Provide the (X, Y) coordinate of the cell's center where the given text is located.  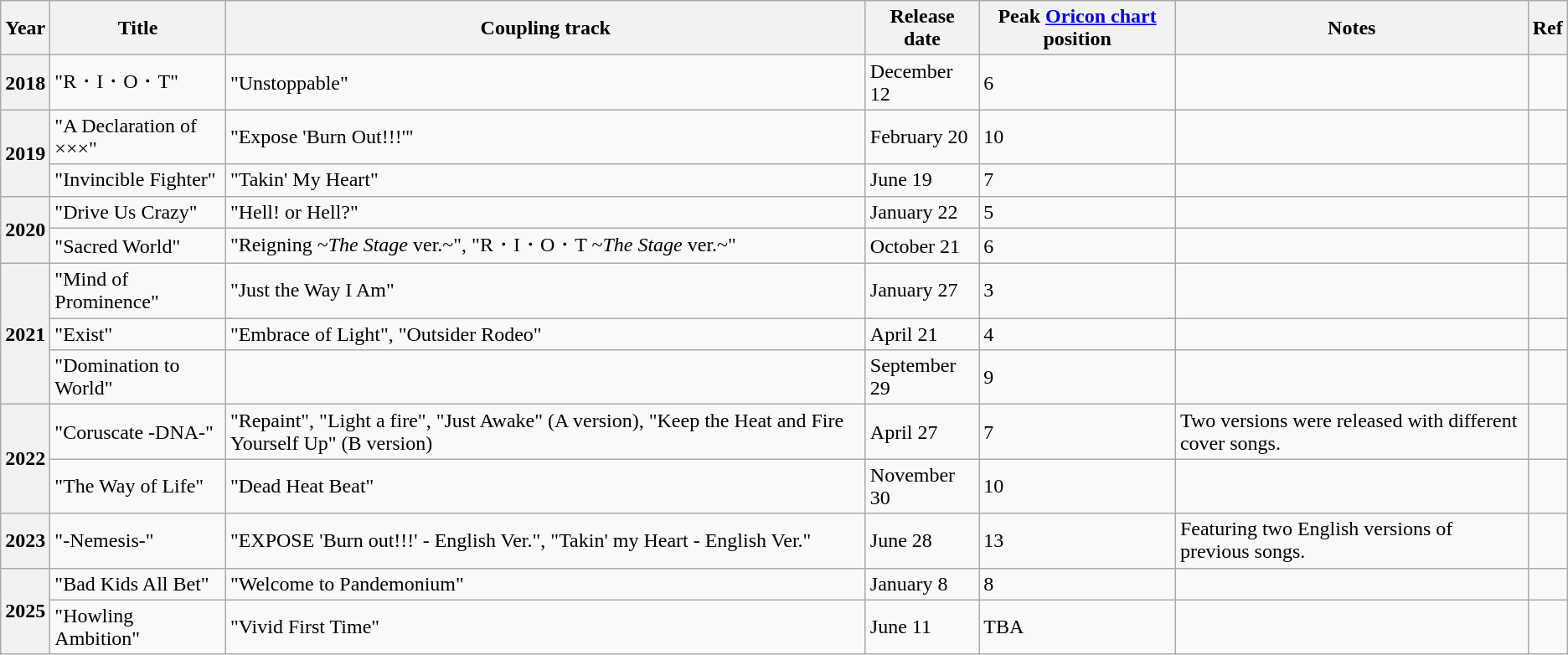
"A Declaration of ×××" (138, 137)
Coupling track (545, 28)
Year (25, 28)
2022 (25, 459)
2025 (25, 611)
"Just the Way I Am" (545, 291)
April 27 (922, 432)
2021 (25, 334)
3 (1077, 291)
"Invincible Fighter" (138, 180)
"Bad Kids All Bet" (138, 584)
Title (138, 28)
4 (1077, 334)
Peak Oricon chart position (1077, 28)
"-Nemesis-" (138, 541)
"Coruscate -DNA-" (138, 432)
2020 (25, 230)
Release date (922, 28)
"R・I・O・T" (138, 82)
8 (1077, 584)
"Drive Us Crazy" (138, 212)
February 20 (922, 137)
"Domination to World" (138, 377)
"The Way of Life" (138, 486)
Two versions were released with different cover songs. (1352, 432)
TBA (1077, 627)
"EXPOSE 'Burn out!!!' - English Ver.", "Takin' my Heart - English Ver." (545, 541)
"Exist" (138, 334)
2023 (25, 541)
"Hell! or Hell?" (545, 212)
"Expose 'Burn Out!!!'" (545, 137)
April 21 (922, 334)
"Mind of Prominence" (138, 291)
June 19 (922, 180)
January 22 (922, 212)
Notes (1352, 28)
5 (1077, 212)
September 29 (922, 377)
December 12 (922, 82)
January 8 (922, 584)
2019 (25, 152)
Ref (1548, 28)
"Unstoppable" (545, 82)
Featuring two English versions of previous songs. (1352, 541)
June 11 (922, 627)
"Vivid First Time" (545, 627)
"Repaint", "Light a fire", "Just Awake" (A version), "Keep the Heat and Fire Yourself Up" (B version) (545, 432)
June 28 (922, 541)
October 21 (922, 246)
November 30 (922, 486)
"Welcome to Pandemonium" (545, 584)
"Reigning ~The Stage ver.~", "R・I・O・T ~The Stage ver.~" (545, 246)
"Dead Heat Beat" (545, 486)
"Embrace of Light", "Outsider Rodeo" (545, 334)
2018 (25, 82)
9 (1077, 377)
"Takin' My Heart" (545, 180)
13 (1077, 541)
"Sacred World" (138, 246)
"Howling Ambition" (138, 627)
January 27 (922, 291)
